Determine the [x, y] coordinate at the center of the cell enclosing the given text.  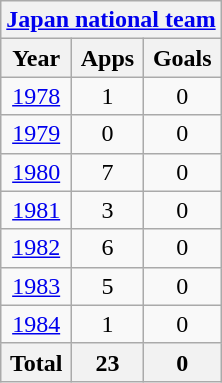
1982 [36, 248]
6 [108, 248]
1980 [36, 172]
3 [108, 210]
Total [36, 362]
1983 [36, 286]
7 [108, 172]
5 [108, 286]
Goals [182, 58]
1984 [36, 324]
Japan national team [111, 20]
Apps [108, 58]
1979 [36, 134]
1981 [36, 210]
23 [108, 362]
Year [36, 58]
1978 [36, 96]
